Search for the cell housing the specified text and yield its (X, Y) center coordinate. 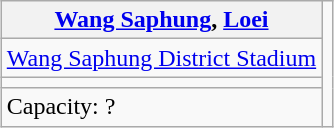
Wang Saphung, Loei (161, 20)
Capacity: ? (161, 107)
Wang Saphung District Stadium (161, 58)
